Extract the (x, y) coordinate from the center of the cell holding the provided text.  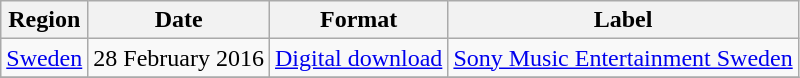
Sony Music Entertainment Sweden (623, 58)
Date (179, 20)
Label (623, 20)
28 February 2016 (179, 58)
Format (359, 20)
Digital download (359, 58)
Region (44, 20)
Sweden (44, 58)
